Provide the (x, y) coordinate of the cell's center where the given text is located.  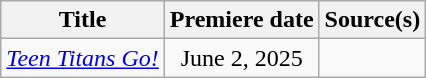
Premiere date (242, 20)
Source(s) (372, 20)
Title (83, 20)
June 2, 2025 (242, 58)
Teen Titans Go! (83, 58)
